Determine the (X, Y) coordinate at the center of the cell enclosing the given text.  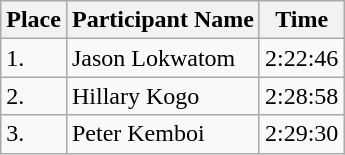
Participant Name (162, 20)
2. (34, 96)
Time (301, 20)
2:29:30 (301, 134)
Jason Lokwatom (162, 58)
Hillary Kogo (162, 96)
1. (34, 58)
2:28:58 (301, 96)
3. (34, 134)
2:22:46 (301, 58)
Peter Kemboi (162, 134)
Place (34, 20)
